From the cell containing the given text, extract its center point as (X, Y) coordinate. 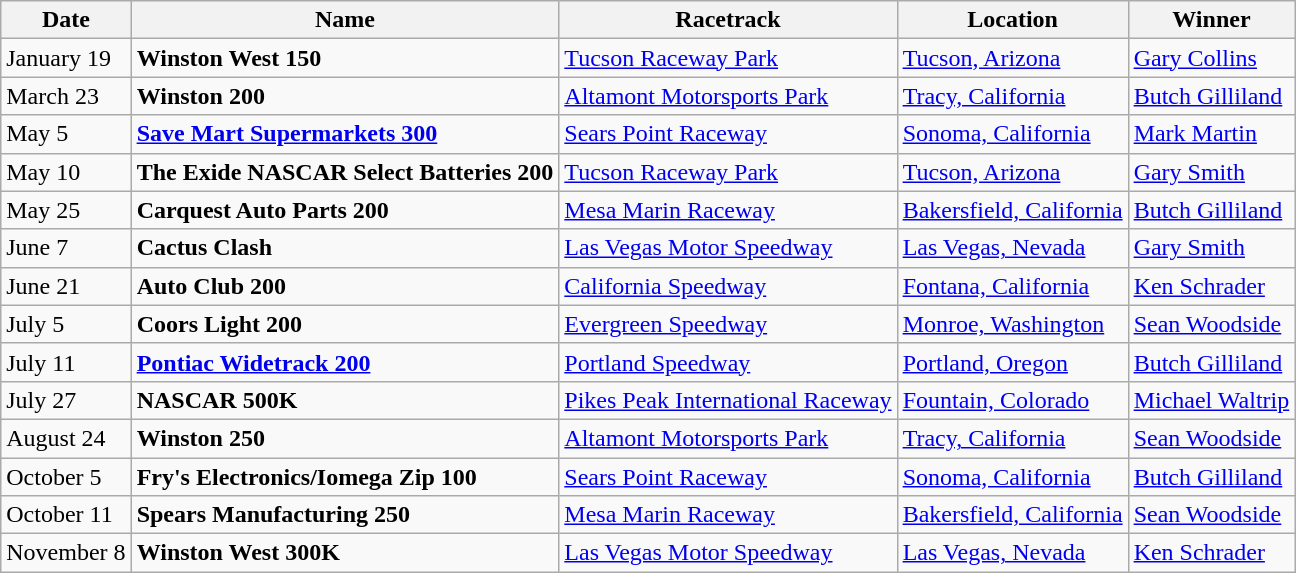
July 5 (66, 324)
Fontana, California (1012, 286)
May 5 (66, 134)
June 21 (66, 286)
August 24 (66, 438)
July 11 (66, 362)
Date (66, 20)
Save Mart Supermarkets 300 (345, 134)
Carquest Auto Parts 200 (345, 210)
Pikes Peak International Raceway (728, 400)
Auto Club 200 (345, 286)
Monroe, Washington (1012, 324)
Name (345, 20)
Winston West 300K (345, 553)
Fry's Electronics/Iomega Zip 100 (345, 477)
March 23 (66, 96)
Evergreen Speedway (728, 324)
Racetrack (728, 20)
Winston 200 (345, 96)
Spears Manufacturing 250 (345, 515)
California Speedway (728, 286)
November 8 (66, 553)
Pontiac Widetrack 200 (345, 362)
The Exide NASCAR Select Batteries 200 (345, 172)
Coors Light 200 (345, 324)
Winston 250 (345, 438)
Winner (1212, 20)
Mark Martin (1212, 134)
May 10 (66, 172)
Fountain, Colorado (1012, 400)
January 19 (66, 58)
October 11 (66, 515)
June 7 (66, 248)
July 27 (66, 400)
Cactus Clash (345, 248)
Portland, Oregon (1012, 362)
Michael Waltrip (1212, 400)
Location (1012, 20)
October 5 (66, 477)
Gary Collins (1212, 58)
May 25 (66, 210)
Winston West 150 (345, 58)
Portland Speedway (728, 362)
NASCAR 500K (345, 400)
